Find where the given text appears and provide that cell's center as (x, y) coordinate. 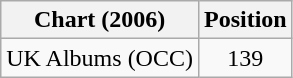
139 (245, 58)
Chart (2006) (100, 20)
Position (245, 20)
UK Albums (OCC) (100, 58)
